Search for the cell housing the specified text and yield its (x, y) center coordinate. 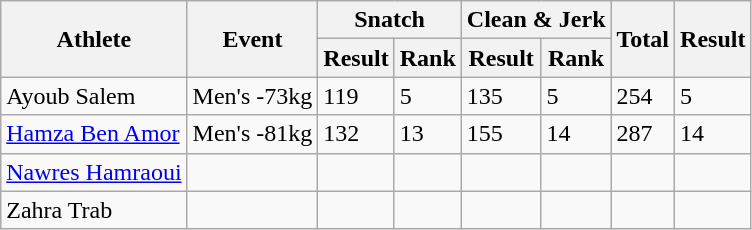
254 (643, 96)
135 (501, 96)
Total (643, 39)
119 (356, 96)
Athlete (94, 39)
Nawres Hamraoui (94, 172)
Men's -81kg (252, 134)
Clean & Jerk (536, 20)
155 (501, 134)
Ayoub Salem (94, 96)
13 (428, 134)
287 (643, 134)
Snatch (390, 20)
Event (252, 39)
Zahra Trab (94, 210)
Men's -73kg (252, 96)
132 (356, 134)
Hamza Ben Amor (94, 134)
